Provide the (X, Y) coordinate of the cell's center where the given text is located.  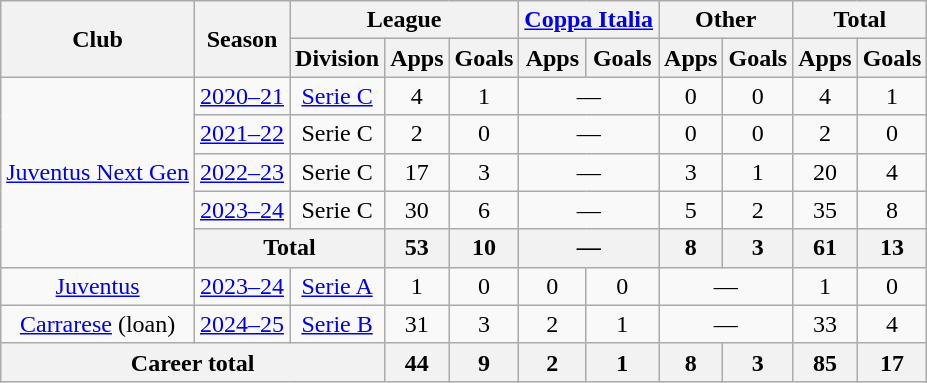
Juventus (98, 286)
85 (825, 362)
2024–25 (242, 324)
31 (417, 324)
League (404, 20)
2021–22 (242, 134)
35 (825, 210)
20 (825, 172)
5 (691, 210)
Coppa Italia (589, 20)
10 (484, 248)
30 (417, 210)
44 (417, 362)
9 (484, 362)
61 (825, 248)
Other (726, 20)
Serie A (338, 286)
6 (484, 210)
2020–21 (242, 96)
Serie B (338, 324)
53 (417, 248)
2022–23 (242, 172)
Career total (193, 362)
Club (98, 39)
Carrarese (loan) (98, 324)
Season (242, 39)
13 (892, 248)
Juventus Next Gen (98, 172)
Division (338, 58)
33 (825, 324)
